Search for the cell housing the specified text and yield its [x, y] center coordinate. 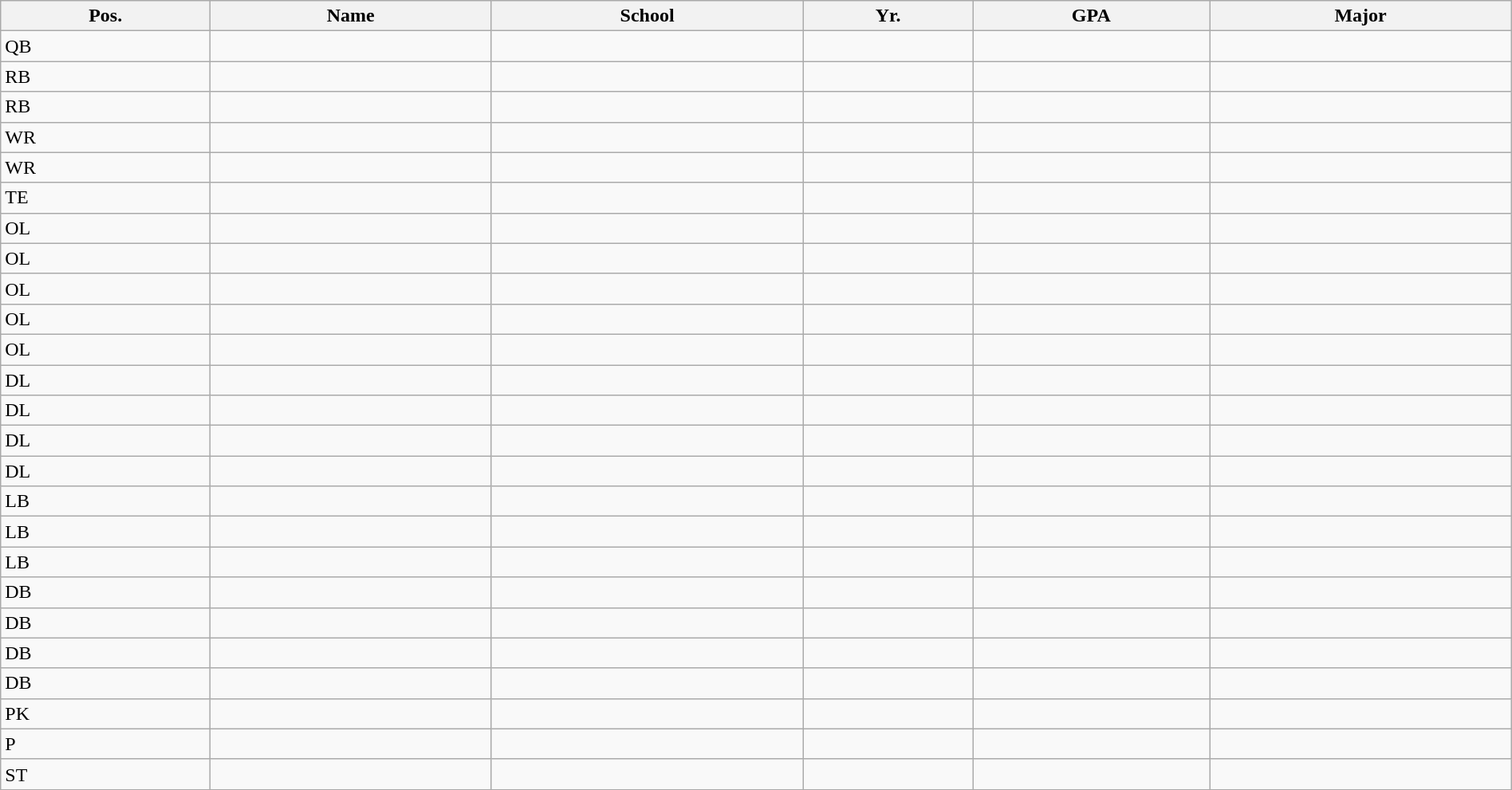
Name [351, 16]
P [105, 744]
GPA [1091, 16]
QB [105, 46]
PK [105, 713]
ST [105, 774]
Major [1360, 16]
Yr. [888, 16]
Pos. [105, 16]
School [648, 16]
TE [105, 198]
